Return the [X, Y] coordinate for the center point of the cell that contains the specified text.  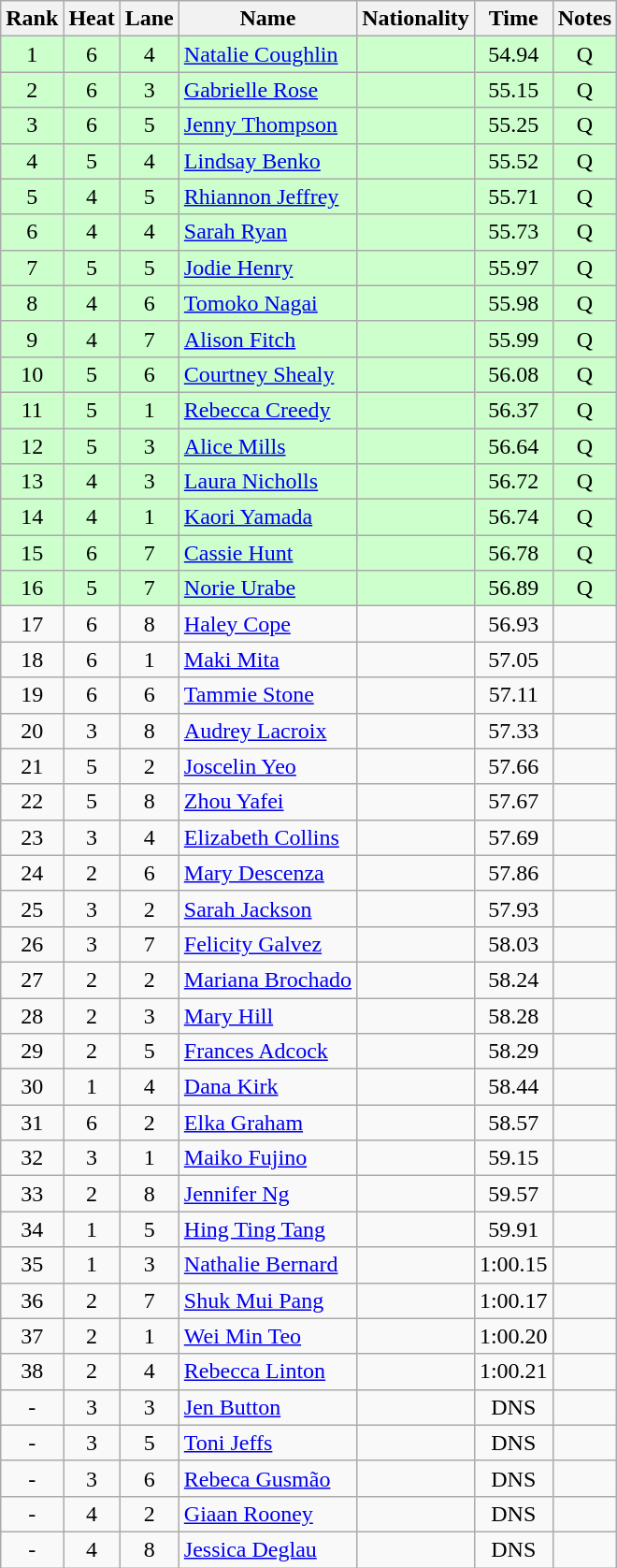
Notes [584, 19]
57.66 [513, 766]
Felicity Galvez [267, 944]
Alice Mills [267, 446]
55.71 [513, 196]
Alison Fitch [267, 339]
24 [32, 873]
1:00.17 [513, 1300]
Kaori Yamada [267, 517]
Maki Mita [267, 660]
56.64 [513, 446]
16 [32, 588]
56.74 [513, 517]
Jennifer Ng [267, 1194]
36 [32, 1300]
Jodie Henry [267, 268]
31 [32, 1123]
17 [32, 624]
55.52 [513, 161]
15 [32, 553]
26 [32, 944]
57.11 [513, 695]
55.99 [513, 339]
Sarah Jackson [267, 908]
Rhiannon Jeffrey [267, 196]
Shuk Mui Pang [267, 1300]
55.98 [513, 303]
29 [32, 1052]
Wei Min Teo [267, 1336]
38 [32, 1372]
59.15 [513, 1158]
56.72 [513, 482]
Maiko Fujino [267, 1158]
Zhou Yafei [267, 802]
58.29 [513, 1052]
30 [32, 1087]
Tomoko Nagai [267, 303]
58.28 [513, 1015]
Nathalie Bernard [267, 1265]
Jenny Thompson [267, 125]
Laura Nicholls [267, 482]
59.91 [513, 1229]
Rebecca Linton [267, 1372]
Sarah Ryan [267, 232]
56.89 [513, 588]
Frances Adcock [267, 1052]
57.86 [513, 873]
37 [32, 1336]
Hing Ting Tang [267, 1229]
57.69 [513, 837]
Haley Cope [267, 624]
1:00.21 [513, 1372]
Lane [150, 19]
56.37 [513, 410]
57.33 [513, 731]
13 [32, 482]
57.93 [513, 908]
11 [32, 410]
Dana Kirk [267, 1087]
Jessica Deglau [267, 1549]
19 [32, 695]
59.57 [513, 1194]
58.44 [513, 1087]
Lindsay Benko [267, 161]
55.97 [513, 268]
54.94 [513, 54]
56.93 [513, 624]
25 [32, 908]
1:00.15 [513, 1265]
58.57 [513, 1123]
Audrey Lacroix [267, 731]
58.24 [513, 980]
57.05 [513, 660]
Rebeca Gusmão [267, 1478]
22 [32, 802]
Mary Hill [267, 1015]
Cassie Hunt [267, 553]
Time [513, 19]
Name [267, 19]
21 [32, 766]
Toni Jeffs [267, 1443]
1:00.20 [513, 1336]
Natalie Coughlin [267, 54]
35 [32, 1265]
Heat [92, 19]
Giaan Rooney [267, 1514]
Elka Graham [267, 1123]
Mariana Brochado [267, 980]
57.67 [513, 802]
56.08 [513, 374]
Jen Button [267, 1407]
9 [32, 339]
56.78 [513, 553]
55.73 [513, 232]
10 [32, 374]
18 [32, 660]
Joscelin Yeo [267, 766]
55.25 [513, 125]
27 [32, 980]
Gabrielle Rose [267, 90]
Elizabeth Collins [267, 837]
Nationality [416, 19]
58.03 [513, 944]
Rank [32, 19]
34 [32, 1229]
23 [32, 837]
33 [32, 1194]
Rebecca Creedy [267, 410]
55.15 [513, 90]
Tammie Stone [267, 695]
Norie Urabe [267, 588]
32 [32, 1158]
12 [32, 446]
Courtney Shealy [267, 374]
28 [32, 1015]
14 [32, 517]
20 [32, 731]
Mary Descenza [267, 873]
